Provide the (X, Y) coordinate of the cell's center where the given text is located.  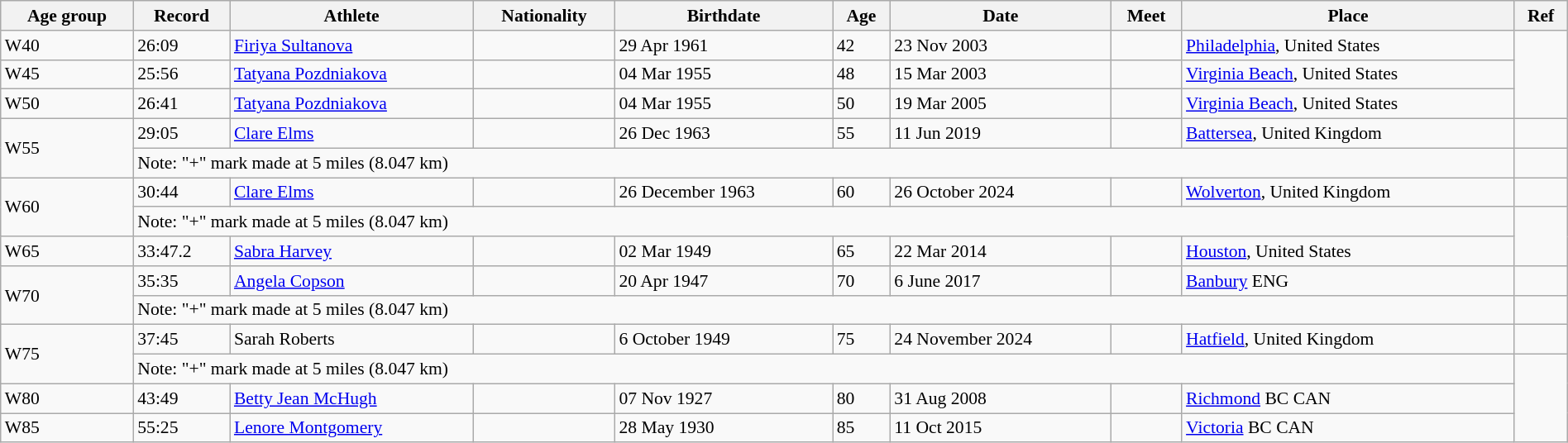
W85 (67, 428)
02 Mar 1949 (723, 251)
Angela Copson (351, 281)
W45 (67, 74)
Firiya Sultanova (351, 45)
43:49 (182, 398)
26:09 (182, 45)
26 October 2024 (1001, 193)
85 (862, 428)
65 (862, 251)
25:56 (182, 74)
W70 (67, 296)
6 June 2017 (1001, 281)
75 (862, 340)
Victoria BC CAN (1348, 428)
6 October 1949 (723, 340)
50 (862, 104)
W60 (67, 207)
W75 (67, 354)
W40 (67, 45)
26 Dec 1963 (723, 134)
Battersea, United Kingdom (1348, 134)
Philadelphia, United States (1348, 45)
42 (862, 45)
Athlete (351, 16)
Sabra Harvey (351, 251)
Ref (1541, 16)
11 Jun 2019 (1001, 134)
Sarah Roberts (351, 340)
60 (862, 193)
29 Apr 1961 (723, 45)
55:25 (182, 428)
55 (862, 134)
23 Nov 2003 (1001, 45)
28 May 1930 (723, 428)
Hatfield, United Kingdom (1348, 340)
26:41 (182, 104)
33:47.2 (182, 251)
Birthdate (723, 16)
W65 (67, 251)
Richmond BC CAN (1348, 398)
Banbury ENG (1348, 281)
Date (1001, 16)
Age group (67, 16)
Wolverton, United Kingdom (1348, 193)
15 Mar 2003 (1001, 74)
35:35 (182, 281)
W55 (67, 149)
Record (182, 16)
22 Mar 2014 (1001, 251)
W80 (67, 398)
80 (862, 398)
07 Nov 1927 (723, 398)
11 Oct 2015 (1001, 428)
Betty Jean McHugh (351, 398)
W50 (67, 104)
29:05 (182, 134)
Houston, United States (1348, 251)
19 Mar 2005 (1001, 104)
Place (1348, 16)
Age (862, 16)
31 Aug 2008 (1001, 398)
Nationality (544, 16)
24 November 2024 (1001, 340)
Meet (1146, 16)
20 Apr 1947 (723, 281)
37:45 (182, 340)
Lenore Montgomery (351, 428)
48 (862, 74)
30:44 (182, 193)
70 (862, 281)
26 December 1963 (723, 193)
